Output the [X, Y] coordinate of the center of the cell containing the given text.  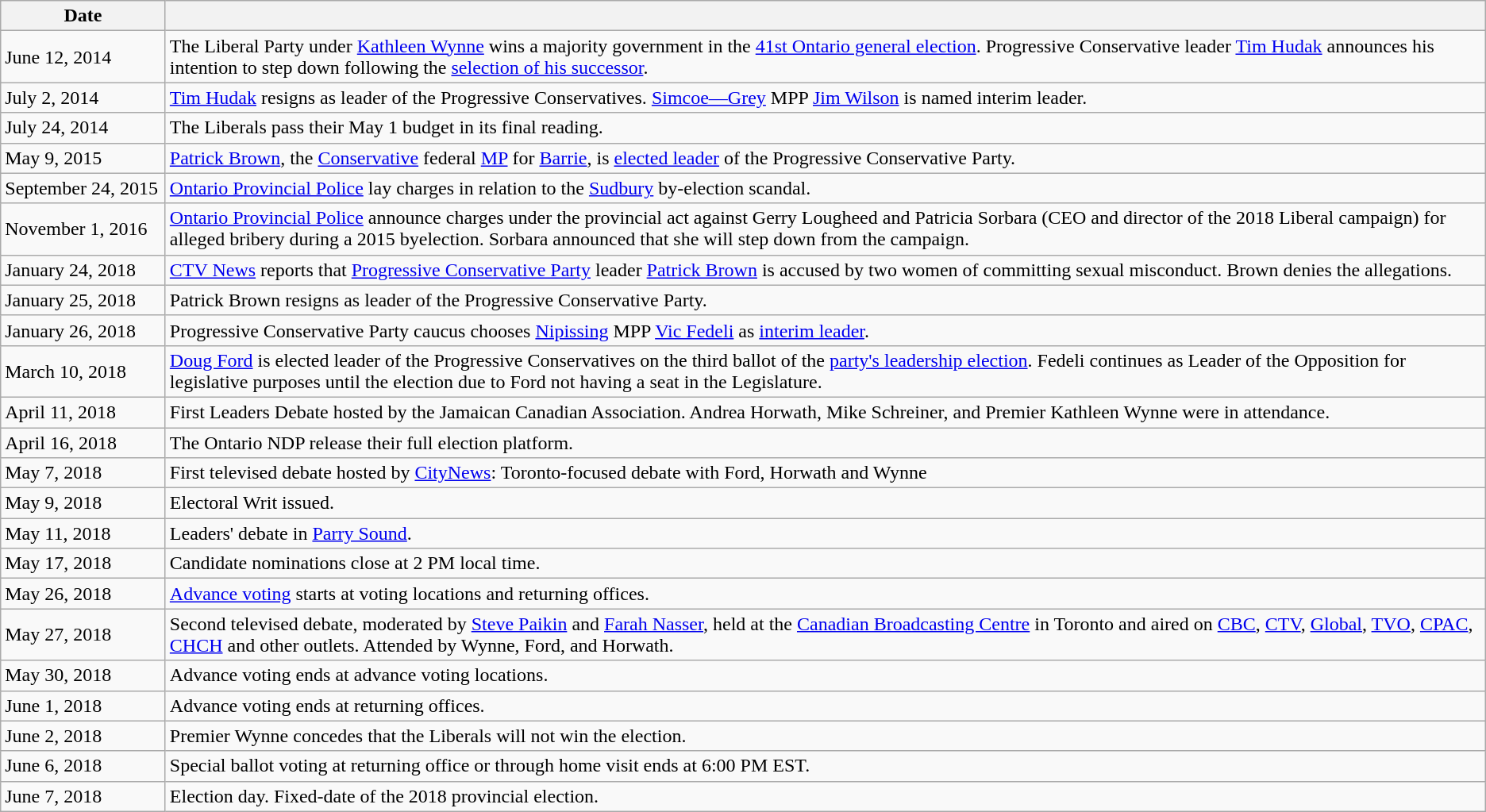
First Leaders Debate hosted by the Jamaican Canadian Association. Andrea Horwath, Mike Schreiner, and Premier Kathleen Wynne were in attendance. [826, 412]
July 2, 2014 [83, 98]
Progressive Conservative Party caucus chooses Nipissing MPP Vic Fedeli as interim leader. [826, 330]
June 6, 2018 [83, 766]
The Liberals pass their May 1 budget in its final reading. [826, 128]
April 16, 2018 [83, 442]
May 17, 2018 [83, 564]
May 9, 2018 [83, 503]
Tim Hudak resigns as leader of the Progressive Conservatives. Simcoe—Grey MPP Jim Wilson is named interim leader. [826, 98]
September 24, 2015 [83, 188]
Candidate nominations close at 2 PM local time. [826, 564]
July 24, 2014 [83, 128]
Patrick Brown resigns as leader of the Progressive Conservative Party. [826, 300]
First televised debate hosted by CityNews: Toronto-focused debate with Ford, Horwath and Wynne [826, 473]
Advance voting ends at advance voting locations. [826, 675]
Date [83, 16]
June 12, 2014 [83, 57]
Ontario Provincial Police lay charges in relation to the Sudbury by-election scandal. [826, 188]
Electoral Writ issued. [826, 503]
Patrick Brown, the Conservative federal MP for Barrie, is elected leader of the Progressive Conservative Party. [826, 158]
May 11, 2018 [83, 533]
June 2, 2018 [83, 736]
May 27, 2018 [83, 635]
Advance voting ends at returning offices. [826, 706]
Premier Wynne concedes that the Liberals will not win the election. [826, 736]
May 9, 2015 [83, 158]
May 30, 2018 [83, 675]
Special ballot voting at returning office or through home visit ends at 6:00 PM EST. [826, 766]
January 25, 2018 [83, 300]
Election day. Fixed-date of the 2018 provincial election. [826, 796]
Advance voting starts at voting locations and returning offices. [826, 594]
June 1, 2018 [83, 706]
April 11, 2018 [83, 412]
May 26, 2018 [83, 594]
June 7, 2018 [83, 796]
March 10, 2018 [83, 371]
The Ontario NDP release their full election platform. [826, 442]
November 1, 2016 [83, 229]
Leaders' debate in Parry Sound. [826, 533]
January 24, 2018 [83, 270]
January 26, 2018 [83, 330]
May 7, 2018 [83, 473]
